Detect which cell encompasses the target text, then output its [x, y] center coordinate. 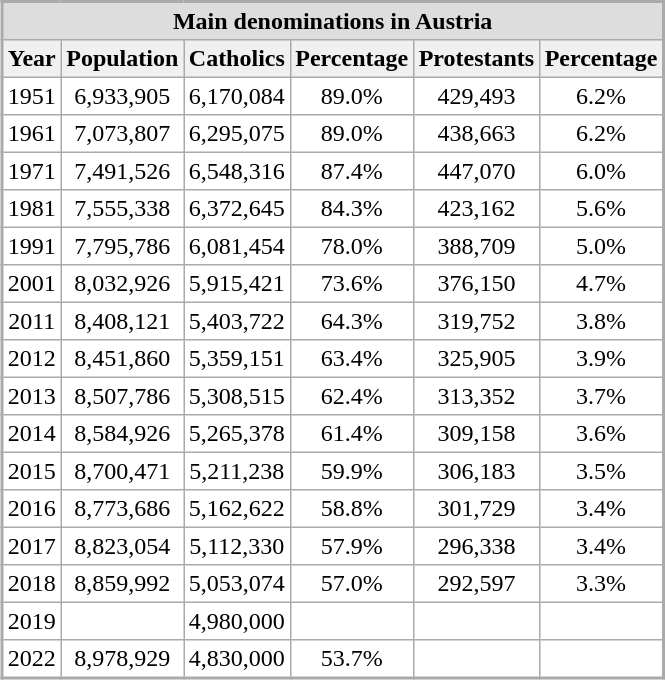
78.0% [352, 246]
5.0% [601, 246]
2018 [32, 584]
2017 [32, 546]
7,795,786 [122, 246]
5,053,074 [237, 584]
4,830,000 [237, 659]
5,211,238 [237, 471]
3.9% [601, 359]
8,978,929 [122, 659]
2013 [32, 396]
8,408,121 [122, 321]
3.7% [601, 396]
5,112,330 [237, 546]
7,491,526 [122, 171]
5,359,151 [237, 359]
3.8% [601, 321]
6,295,075 [237, 134]
292,597 [476, 584]
6,081,454 [237, 246]
8,032,926 [122, 284]
5,308,515 [237, 396]
5,915,421 [237, 284]
438,663 [476, 134]
3.3% [601, 584]
6,548,316 [237, 171]
2015 [32, 471]
1951 [32, 96]
Population [122, 59]
5,265,378 [237, 434]
62.4% [352, 396]
2022 [32, 659]
58.8% [352, 509]
388,709 [476, 246]
301,729 [476, 509]
57.9% [352, 546]
6,170,084 [237, 96]
313,352 [476, 396]
7,073,807 [122, 134]
2019 [32, 621]
63.4% [352, 359]
376,150 [476, 284]
6,372,645 [237, 209]
84.3% [352, 209]
1961 [32, 134]
309,158 [476, 434]
5,403,722 [237, 321]
325,905 [476, 359]
5,162,622 [237, 509]
3.6% [601, 434]
2014 [32, 434]
4.7% [601, 284]
7,555,338 [122, 209]
Main denominations in Austria [333, 21]
Catholics [237, 59]
Year [32, 59]
1981 [32, 209]
1971 [32, 171]
87.4% [352, 171]
2016 [32, 509]
57.0% [352, 584]
8,451,860 [122, 359]
61.4% [352, 434]
4,980,000 [237, 621]
Protestants [476, 59]
1991 [32, 246]
8,773,686 [122, 509]
8,823,054 [122, 546]
296,338 [476, 546]
8,700,471 [122, 471]
447,070 [476, 171]
8,859,992 [122, 584]
64.3% [352, 321]
306,183 [476, 471]
3.5% [601, 471]
8,584,926 [122, 434]
319,752 [476, 321]
73.6% [352, 284]
423,162 [476, 209]
5.6% [601, 209]
53.7% [352, 659]
6.0% [601, 171]
6,933,905 [122, 96]
2011 [32, 321]
429,493 [476, 96]
59.9% [352, 471]
8,507,786 [122, 396]
2012 [32, 359]
2001 [32, 284]
